Return [X, Y] of the center of cell containing provided text 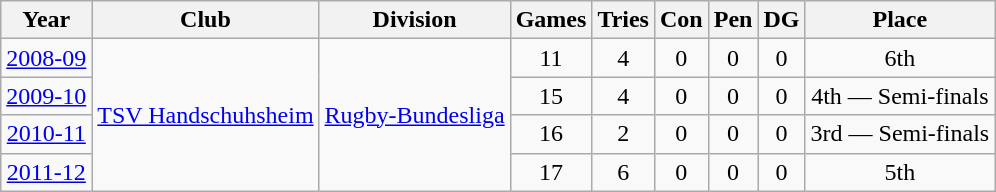
2010-11 [46, 134]
Pen [733, 20]
Games [551, 20]
Con [681, 20]
2009-10 [46, 96]
Club [206, 20]
15 [551, 96]
Division [414, 20]
4th — Semi-finals [900, 96]
2008-09 [46, 58]
6 [624, 172]
2011-12 [46, 172]
3rd — Semi-finals [900, 134]
DG [782, 20]
16 [551, 134]
11 [551, 58]
Rugby-Bundesliga [414, 115]
17 [551, 172]
2 [624, 134]
Tries [624, 20]
6th [900, 58]
Place [900, 20]
TSV Handschuhsheim [206, 115]
Year [46, 20]
5th [900, 172]
